Output the (x, y) coordinate of the center of the cell containing the given text.  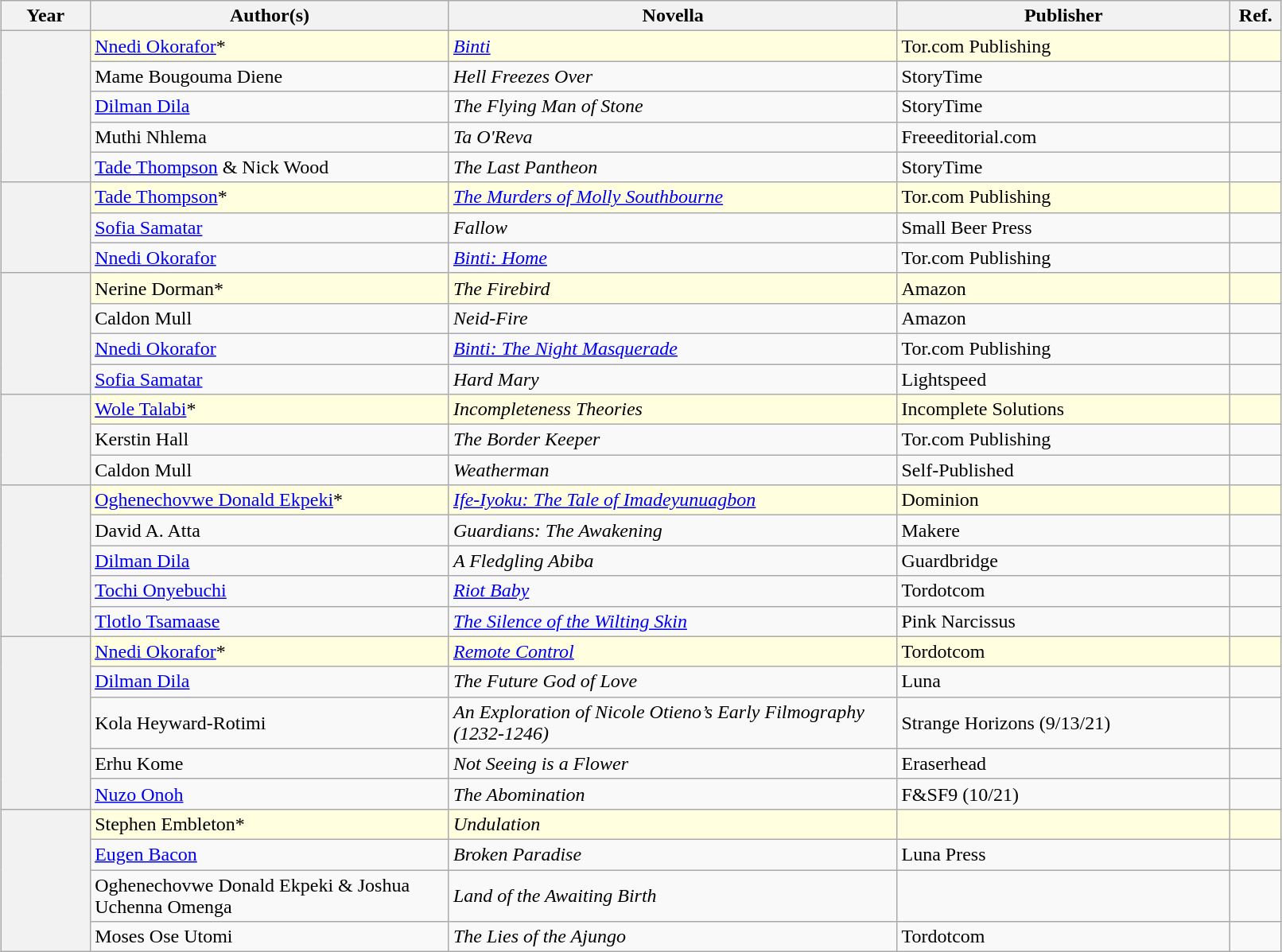
Kerstin Hall (270, 440)
Incomplete Solutions (1064, 410)
Strange Horizons (9/13/21) (1064, 722)
The Border Keeper (673, 440)
Eraserhead (1064, 764)
The Abomination (673, 794)
Oghenechovwe Donald Ekpeki* (270, 500)
The Firebird (673, 288)
Tade Thompson* (270, 197)
Eugen Bacon (270, 854)
Tochi Onyebuchi (270, 591)
Land of the Awaiting Birth (673, 896)
Incompleteness Theories (673, 410)
F&SF9 (10/21) (1064, 794)
Erhu Kome (270, 764)
An Exploration of Nicole Otieno’s Early Filmography (1232-1246) (673, 722)
Riot Baby (673, 591)
The Last Pantheon (673, 167)
Fallow (673, 227)
Freeeditorial.com (1064, 137)
Moses Ose Utomi (270, 937)
Wole Talabi* (270, 410)
Tlotlo Tsamaase (270, 621)
The Lies of the Ajungo (673, 937)
Weatherman (673, 470)
Stephen Embleton* (270, 824)
Binti (673, 46)
Mame Bougouma Diene (270, 76)
Ref. (1256, 16)
Neid-Fire (673, 318)
Year (46, 16)
Undulation (673, 824)
Guardbridge (1064, 561)
Kola Heyward-Rotimi (270, 722)
The Future God of Love (673, 682)
Hell Freezes Over (673, 76)
A Fledgling Abiba (673, 561)
Luna Press (1064, 854)
Tade Thompson & Nick Wood (270, 167)
Ta O'Reva (673, 137)
Publisher (1064, 16)
Hard Mary (673, 379)
Self-Published (1064, 470)
Ife-Iyoku: The Tale of Imadeyunuagbon (673, 500)
Oghenechovwe Donald Ekpeki & Joshua Uchenna Omenga (270, 896)
Lightspeed (1064, 379)
Not Seeing is a Flower (673, 764)
Remote Control (673, 651)
Luna (1064, 682)
Pink Narcissus (1064, 621)
The Murders of Molly Southbourne (673, 197)
Binti: Home (673, 258)
Nerine Dorman* (270, 288)
Nuzo Onoh (270, 794)
Binti: The Night Masquerade (673, 348)
Author(s) (270, 16)
Dominion (1064, 500)
Guardians: The Awakening (673, 530)
Broken Paradise (673, 854)
The Silence of the Wilting Skin (673, 621)
Muthi Nhlema (270, 137)
The Flying Man of Stone (673, 107)
Makere (1064, 530)
David A. Atta (270, 530)
Small Beer Press (1064, 227)
Novella (673, 16)
